For the text-containing cell, return its midpoint in (X, Y) coordinate format. 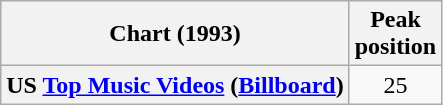
Chart (1993) (175, 34)
Peakposition (395, 34)
US Top Music Videos (Billboard) (175, 85)
25 (395, 85)
